Detect which cell encompasses the target text, then output its [X, Y] center coordinate. 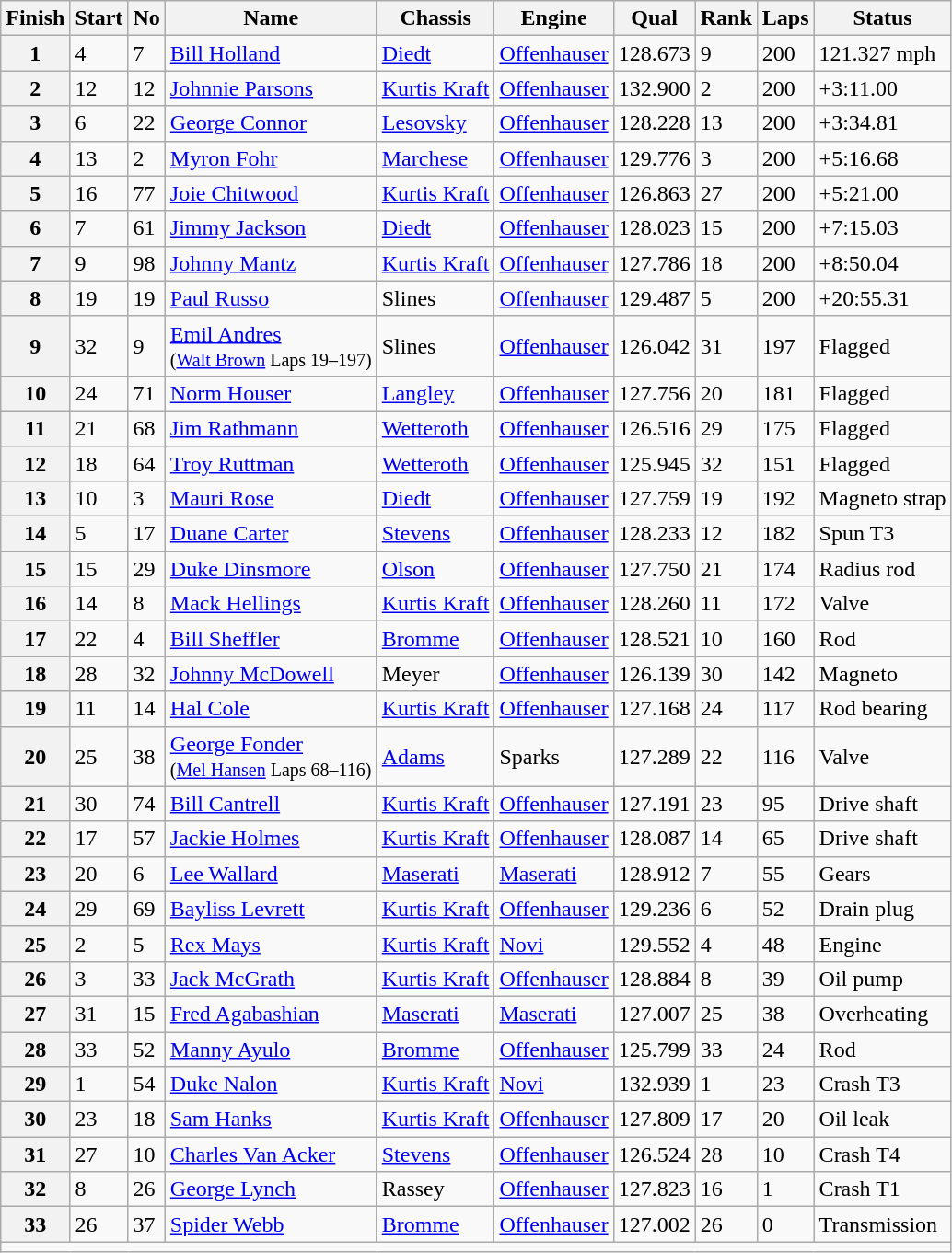
127.750 [654, 569]
Bill Holland [271, 53]
Langley [435, 393]
Meyer [435, 674]
127.007 [654, 1014]
Finish [35, 18]
127.002 [654, 1224]
48 [785, 944]
129.552 [654, 944]
Crash T3 [882, 1085]
Duane Carter [271, 534]
+20:55.31 [882, 298]
Crash T4 [882, 1154]
127.759 [654, 499]
129.487 [654, 298]
Johnnie Parsons [271, 88]
Adams [435, 757]
+7:15.03 [882, 228]
Start [99, 18]
128.233 [654, 534]
Name [271, 18]
Overheating [882, 1014]
98 [146, 263]
126.524 [654, 1154]
126.516 [654, 428]
Emil Andres(Walt Brown Laps 19–197) [271, 346]
142 [785, 674]
127.809 [654, 1120]
Rex Mays [271, 944]
127.756 [654, 393]
Troy Ruttman [271, 463]
+5:16.68 [882, 158]
129.236 [654, 909]
Rank [726, 18]
128.673 [654, 53]
+5:21.00 [882, 193]
132.939 [654, 1085]
George Fonder (Mel Hansen Laps 68–116) [271, 757]
Crash T1 [882, 1189]
160 [785, 639]
Johnny Mantz [271, 263]
Oil leak [882, 1120]
117 [785, 709]
Fred Agabashian [271, 1014]
Bill Cantrell [271, 804]
69 [146, 909]
125.799 [654, 1049]
68 [146, 428]
61 [146, 228]
174 [785, 569]
Bill Sheffler [271, 639]
Lesovsky [435, 123]
Duke Nalon [271, 1085]
126.042 [654, 346]
128.260 [654, 604]
175 [785, 428]
+3:11.00 [882, 88]
Lee Wallard [271, 874]
121.327 mph [882, 53]
Hal Cole [271, 709]
Spun T3 [882, 534]
Rassey [435, 1189]
Charles Van Acker [271, 1154]
George Lynch [271, 1189]
132.900 [654, 88]
George Connor [271, 123]
Jim Rathmann [271, 428]
Olson [435, 569]
64 [146, 463]
77 [146, 193]
128.087 [654, 839]
Gears [882, 874]
Bayliss Levrett [271, 909]
181 [785, 393]
Status [882, 18]
Jack McGrath [271, 979]
Radius rod [882, 569]
127.191 [654, 804]
128.228 [654, 123]
Jackie Holmes [271, 839]
+8:50.04 [882, 263]
128.023 [654, 228]
Mauri Rose [271, 499]
37 [146, 1224]
Qual [654, 18]
65 [785, 839]
Marchese [435, 158]
Oil pump [882, 979]
192 [785, 499]
128.521 [654, 639]
Norm Houser [271, 393]
Transmission [882, 1224]
Sam Hanks [271, 1120]
151 [785, 463]
182 [785, 534]
172 [785, 604]
Rod bearing [882, 709]
Myron Fohr [271, 158]
+3:34.81 [882, 123]
Johnny McDowell [271, 674]
Magneto strap [882, 499]
126.139 [654, 674]
197 [785, 346]
Laps [785, 18]
57 [146, 839]
71 [146, 393]
74 [146, 804]
128.884 [654, 979]
116 [785, 757]
Mack Hellings [271, 604]
128.912 [654, 874]
0 [785, 1224]
Manny Ayulo [271, 1049]
127.168 [654, 709]
126.863 [654, 193]
54 [146, 1085]
127.289 [654, 757]
Duke Dinsmore [271, 569]
Joie Chitwood [271, 193]
Spider Webb [271, 1224]
Magneto [882, 674]
No [146, 18]
Drain plug [882, 909]
Jimmy Jackson [271, 228]
129.776 [654, 158]
Paul Russo [271, 298]
39 [785, 979]
Sparks [554, 757]
95 [785, 804]
127.786 [654, 263]
55 [785, 874]
125.945 [654, 463]
Chassis [435, 18]
127.823 [654, 1189]
